From the cell containing the given text, extract its center point as [x, y] coordinate. 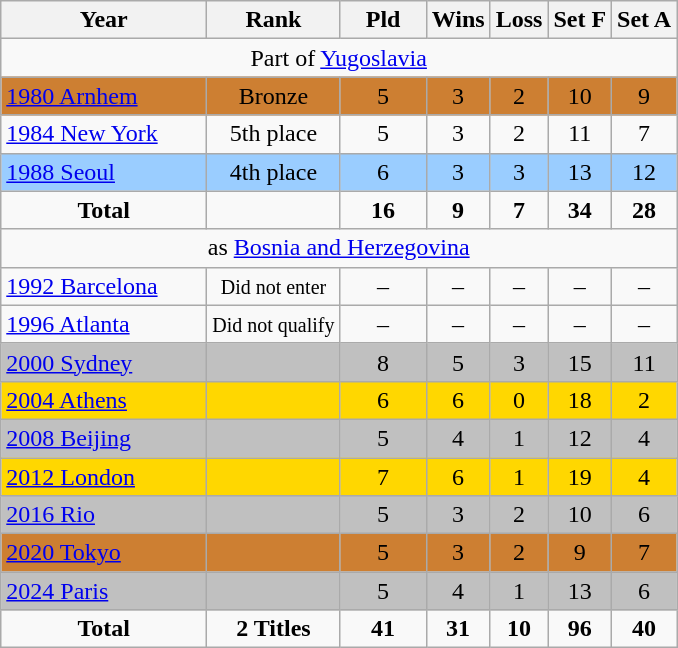
1984 New York [104, 134]
31 [458, 629]
8 [383, 362]
Bronze [274, 96]
96 [580, 629]
Did not enter [274, 286]
Wins [458, 20]
2004 Athens [104, 400]
34 [580, 210]
1980 Arnhem [104, 96]
41 [383, 629]
1992 Barcelona [104, 286]
Rank [274, 20]
2024 Paris [104, 591]
Did not qualify [274, 324]
1988 Seoul [104, 172]
as Bosnia and Herzegovina [339, 248]
1996 Atlanta [104, 324]
2000 Sydney [104, 362]
16 [383, 210]
40 [644, 629]
Set F [580, 20]
15 [580, 362]
5th place [274, 134]
2008 Beijing [104, 438]
19 [580, 477]
0 [519, 400]
2012 London [104, 477]
Pld [383, 20]
Set A [644, 20]
18 [580, 400]
2 Titles [274, 629]
2016 Rio [104, 515]
28 [644, 210]
Loss [519, 20]
Part of Yugoslavia [339, 58]
Year [104, 20]
4th place [274, 172]
2020 Tokyo [104, 553]
